For the text-containing cell, return its midpoint in [x, y] coordinate format. 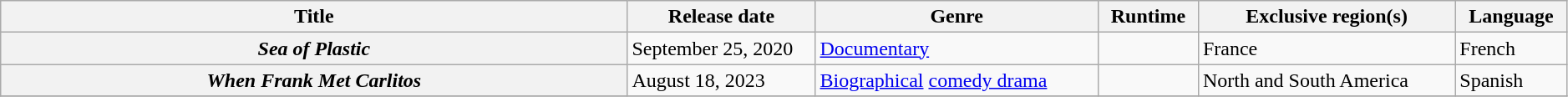
Sea of Plastic [314, 48]
Spanish [1511, 80]
Language [1511, 17]
September 25, 2020 [722, 48]
Runtime [1148, 17]
Release date [722, 17]
North and South America [1327, 80]
Title [314, 17]
When Frank Met Carlitos [314, 80]
Genre [957, 17]
August 18, 2023 [722, 80]
Documentary [957, 48]
Biographical comedy drama [957, 80]
Exclusive region(s) [1327, 17]
French [1511, 48]
France [1327, 48]
